From the cell containing the given text, extract its center point as [X, Y] coordinate. 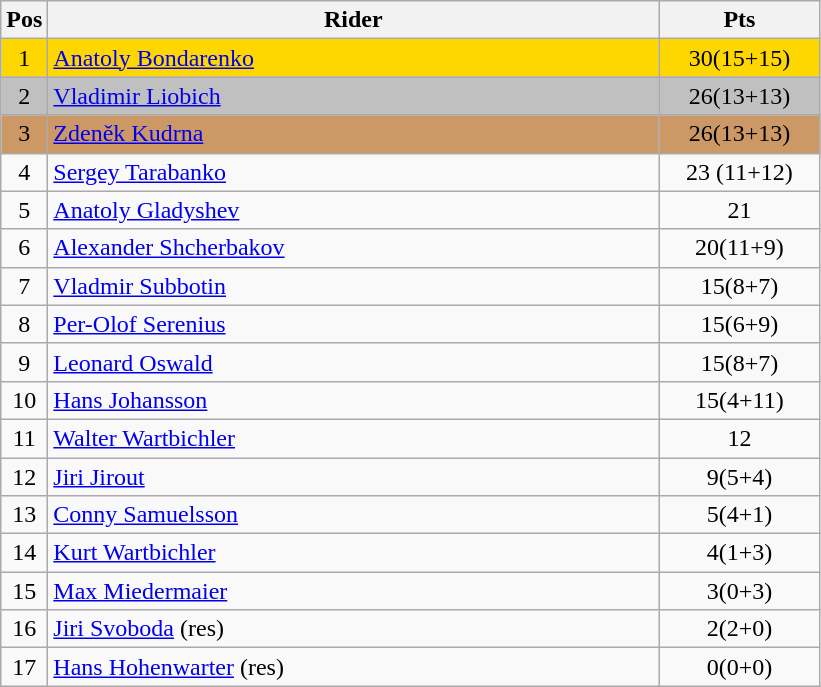
Rider [354, 20]
21 [740, 210]
20(11+9) [740, 248]
Pos [24, 20]
Sergey Tarabanko [354, 172]
9 [24, 362]
17 [24, 667]
10 [24, 400]
30(15+15) [740, 58]
Anatoly Bondarenko [354, 58]
9(5+4) [740, 477]
15(6+9) [740, 324]
2 [24, 96]
Kurt Wartbichler [354, 553]
8 [24, 324]
Max Miedermaier [354, 591]
Zdeněk Kudrna [354, 134]
Per-Olof Serenius [354, 324]
23 (11+12) [740, 172]
1 [24, 58]
Jiri Svoboda (res) [354, 629]
Alexander Shcherbakov [354, 248]
Hans Johansson [354, 400]
13 [24, 515]
7 [24, 286]
Jiri Jirout [354, 477]
3(0+3) [740, 591]
15 [24, 591]
Leonard Oswald [354, 362]
Walter Wartbichler [354, 438]
16 [24, 629]
5 [24, 210]
5(4+1) [740, 515]
11 [24, 438]
6 [24, 248]
Anatoly Gladyshev [354, 210]
3 [24, 134]
15(4+11) [740, 400]
0(0+0) [740, 667]
2(2+0) [740, 629]
Conny Samuelsson [354, 515]
4(1+3) [740, 553]
Vladmir Subbotin [354, 286]
Hans Hohenwarter (res) [354, 667]
14 [24, 553]
Vladimir Liobich [354, 96]
4 [24, 172]
Pts [740, 20]
